Determine the (X, Y) coordinate at the center of the cell enclosing the given text.  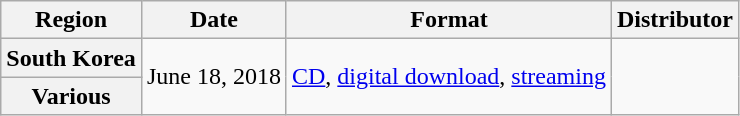
Region (72, 20)
Format (448, 20)
South Korea (72, 58)
Date (214, 20)
Distributor (674, 20)
Various (72, 96)
CD, digital download, streaming (448, 77)
June 18, 2018 (214, 77)
